Identify which cell holds the provided text, then report its (X, Y) central coordinate. 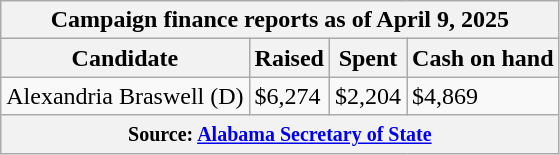
Source: Alabama Secretary of State (280, 134)
Cash on hand (483, 58)
Raised (289, 58)
Spent (368, 58)
Alexandria Braswell (D) (125, 96)
$6,274 (289, 96)
$4,869 (483, 96)
Candidate (125, 58)
Campaign finance reports as of April 9, 2025 (280, 20)
$2,204 (368, 96)
